Search for the cell housing the specified text and yield its [x, y] center coordinate. 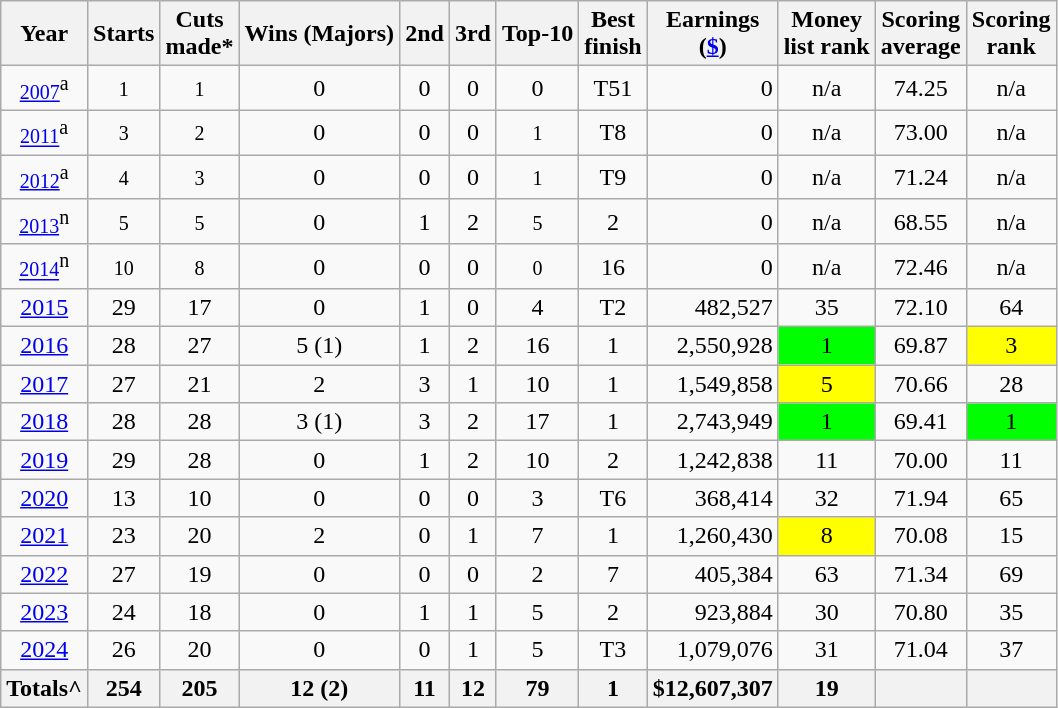
37 [1011, 650]
12 [472, 688]
18 [200, 612]
Wins (Majors) [320, 34]
2018 [44, 422]
2013n [44, 222]
74.25 [920, 88]
Starts [124, 34]
2021 [44, 536]
368,414 [712, 498]
T8 [613, 132]
69.41 [920, 422]
71.94 [920, 498]
31 [826, 650]
2,743,949 [712, 422]
70.80 [920, 612]
2015 [44, 308]
Scoringrank [1011, 34]
254 [124, 688]
69 [1011, 574]
30 [826, 612]
71.04 [920, 650]
23 [124, 536]
205 [200, 688]
2023 [44, 612]
405,384 [712, 574]
71.34 [920, 574]
Scoring average [920, 34]
Earnings($) [712, 34]
68.55 [920, 222]
T2 [613, 308]
2016 [44, 346]
2nd [425, 34]
2024 [44, 650]
2,550,928 [712, 346]
12 (2) [320, 688]
T6 [613, 498]
5 (1) [320, 346]
Cuts made* [200, 34]
64 [1011, 308]
72.46 [920, 266]
1,079,076 [712, 650]
63 [826, 574]
2019 [44, 460]
73.00 [920, 132]
3rd [472, 34]
26 [124, 650]
2011a [44, 132]
1,242,838 [712, 460]
Top-10 [537, 34]
1,549,858 [712, 384]
2017 [44, 384]
482,527 [712, 308]
923,884 [712, 612]
Money list rank [826, 34]
21 [200, 384]
79 [537, 688]
2012a [44, 178]
71.24 [920, 178]
Totals^ [44, 688]
T9 [613, 178]
13 [124, 498]
Best finish [613, 34]
32 [826, 498]
2020 [44, 498]
1,260,430 [712, 536]
$12,607,307 [712, 688]
3 (1) [320, 422]
70.00 [920, 460]
2007a [44, 88]
72.10 [920, 308]
T51 [613, 88]
Year [44, 34]
24 [124, 612]
70.66 [920, 384]
65 [1011, 498]
2022 [44, 574]
69.87 [920, 346]
15 [1011, 536]
T3 [613, 650]
70.08 [920, 536]
2014n [44, 266]
